For the text-containing cell, return its midpoint in (X, Y) coordinate format. 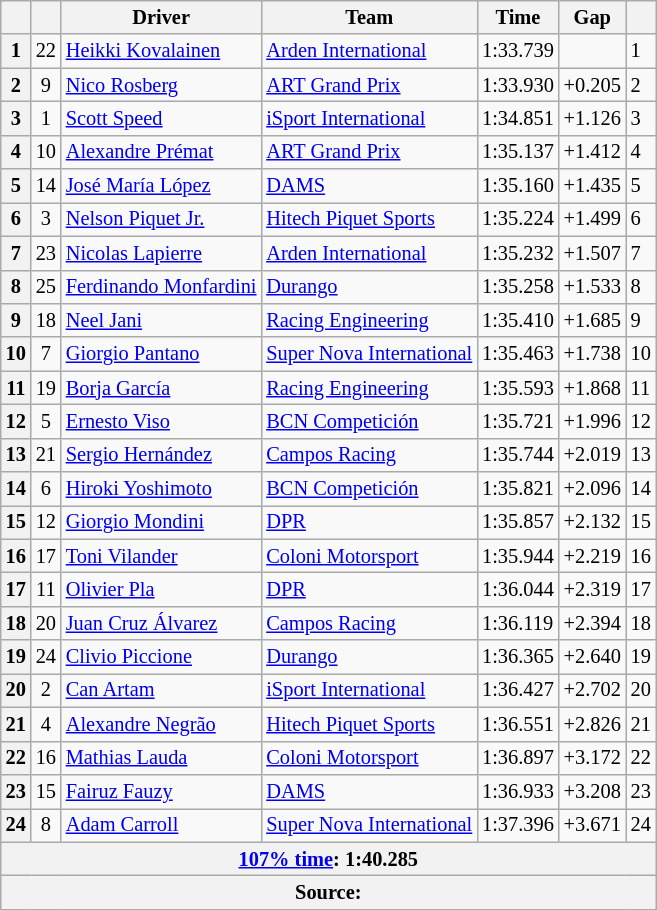
1:35.160 (518, 186)
+3.671 (592, 825)
+2.132 (592, 522)
+1.507 (592, 253)
1:35.410 (518, 320)
Olivier Pla (162, 589)
1:33.739 (518, 51)
Toni Vilander (162, 556)
1:35.463 (518, 354)
Neel Jani (162, 320)
Hiroki Yoshimoto (162, 489)
25 (46, 287)
+1.868 (592, 388)
Borja García (162, 388)
1:36.933 (518, 791)
Giorgio Pantano (162, 354)
Team (369, 17)
+2.394 (592, 623)
+1.533 (592, 287)
1:35.857 (518, 522)
Can Artam (162, 690)
+1.685 (592, 320)
Source: (328, 892)
+2.702 (592, 690)
Sergio Hernández (162, 455)
1:36.551 (518, 724)
Ferdinando Monfardini (162, 287)
1:35.224 (518, 219)
1:34.851 (518, 118)
+1.499 (592, 219)
1:36.044 (518, 589)
+2.219 (592, 556)
1:35.593 (518, 388)
+0.205 (592, 85)
Clivio Piccione (162, 657)
Nelson Piquet Jr. (162, 219)
+3.172 (592, 758)
1:36.897 (518, 758)
1:35.821 (518, 489)
+2.640 (592, 657)
+2.826 (592, 724)
Driver (162, 17)
Alexandre Prémat (162, 152)
1:35.137 (518, 152)
1:35.721 (518, 421)
1:36.365 (518, 657)
+1.738 (592, 354)
107% time: 1:40.285 (328, 859)
1:36.427 (518, 690)
1:35.944 (518, 556)
Alexandre Negrão (162, 724)
Nico Rosberg (162, 85)
1:35.232 (518, 253)
Mathias Lauda (162, 758)
+2.019 (592, 455)
+1.126 (592, 118)
Adam Carroll (162, 825)
Heikki Kovalainen (162, 51)
Time (518, 17)
Nicolas Lapierre (162, 253)
Giorgio Mondini (162, 522)
Scott Speed (162, 118)
Gap (592, 17)
+1.996 (592, 421)
José María López (162, 186)
1:35.258 (518, 287)
+1.435 (592, 186)
Juan Cruz Álvarez (162, 623)
1:36.119 (518, 623)
1:37.396 (518, 825)
Fairuz Fauzy (162, 791)
+2.096 (592, 489)
1:35.744 (518, 455)
1:33.930 (518, 85)
+2.319 (592, 589)
+1.412 (592, 152)
+3.208 (592, 791)
Ernesto Viso (162, 421)
